For the text-containing cell, return its midpoint in (X, Y) coordinate format. 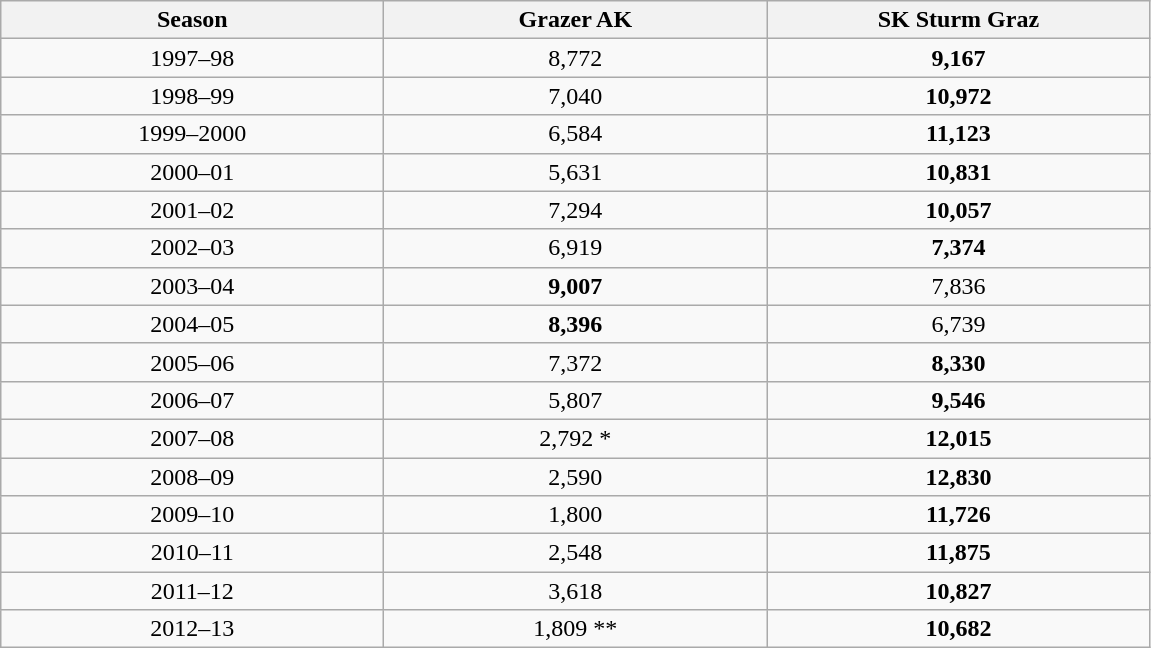
2006–07 (192, 400)
5,631 (576, 172)
8,772 (576, 58)
Season (192, 20)
5,807 (576, 400)
SK Sturm Graz (958, 20)
7,372 (576, 362)
7,040 (576, 96)
9,007 (576, 286)
1,800 (576, 515)
8,330 (958, 362)
7,374 (958, 248)
2,548 (576, 553)
Grazer AK (576, 20)
2012–13 (192, 629)
2000–01 (192, 172)
2010–11 (192, 553)
10,972 (958, 96)
12,015 (958, 438)
7,294 (576, 210)
1999–2000 (192, 134)
1,809 ** (576, 629)
8,396 (576, 324)
2,792 * (576, 438)
1998–99 (192, 96)
2009–10 (192, 515)
2007–08 (192, 438)
2002–03 (192, 248)
11,123 (958, 134)
2001–02 (192, 210)
6,919 (576, 248)
2011–12 (192, 591)
10,057 (958, 210)
7,836 (958, 286)
1997–98 (192, 58)
9,546 (958, 400)
2005–06 (192, 362)
2004–05 (192, 324)
11,875 (958, 553)
10,682 (958, 629)
2008–09 (192, 477)
12,830 (958, 477)
9,167 (958, 58)
11,726 (958, 515)
6,584 (576, 134)
6,739 (958, 324)
2,590 (576, 477)
2003–04 (192, 286)
10,827 (958, 591)
3,618 (576, 591)
10,831 (958, 172)
